Detect which cell encompasses the target text, then output its [X, Y] center coordinate. 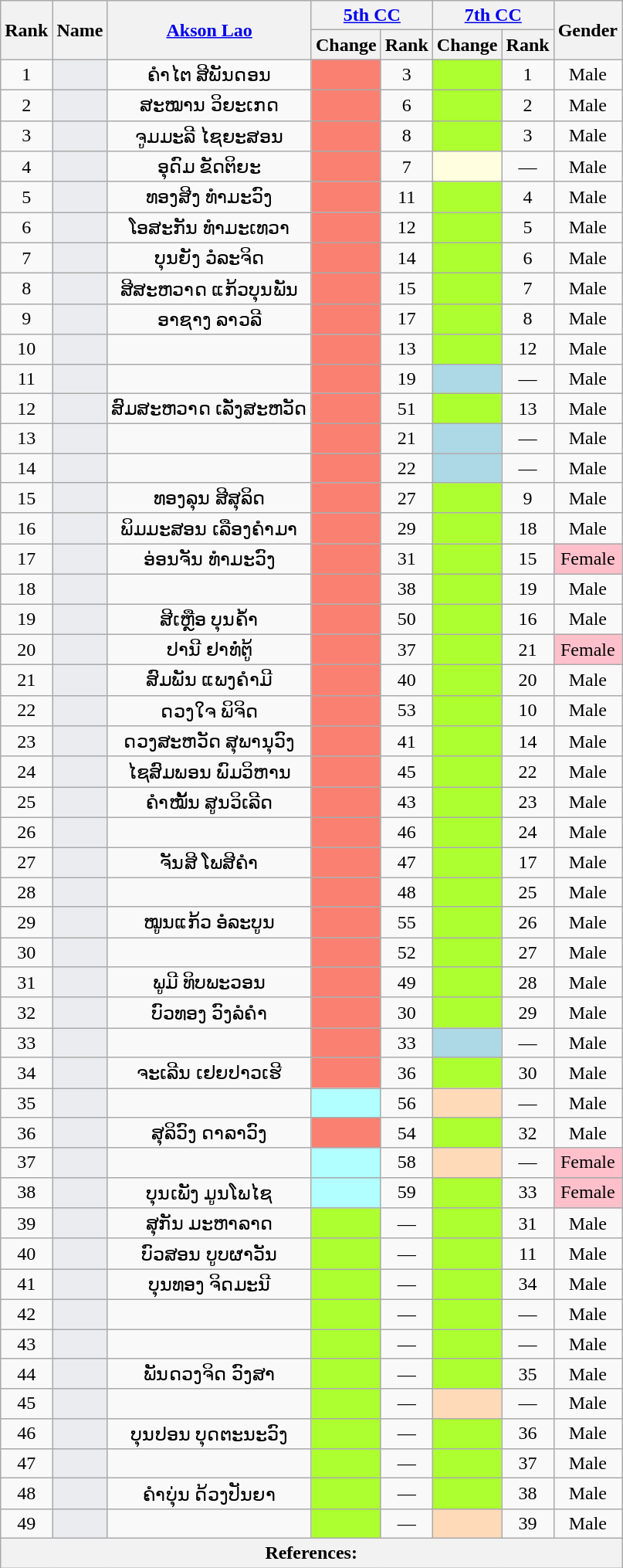
ຈູມມະລີ ໄຊຍະສອນ [210, 136]
ຄຳໄຕ ສີພັນດອນ [210, 75]
References: [312, 1553]
55 [406, 922]
ສຸກັນ ມະຫາລາດ [210, 1224]
51 [406, 409]
ສົມສະຫວາດ ເລັ່ງສະຫວັດ [210, 409]
ຈັນສີ ໂພສີຄຳ [210, 862]
ສີເຫຼືອ ບຸນຄ້ໍາ [210, 619]
44 [26, 1374]
Gender [587, 30]
ພັນດວງຈິດ ວົງສາ [210, 1374]
52 [406, 952]
56 [406, 1102]
ດວງສະຫວັດ ສຸພານຸວົງ [210, 742]
5th CC [372, 15]
59 [406, 1193]
50 [406, 619]
ບົວທອງ ວົງລໍຄຳ [210, 1013]
ທອງສີງ ທໍາມະວົງ [210, 197]
58 [406, 1162]
ໄຊສົມພອນ ພົມວິຫານ [210, 772]
ບຸນປອນ ບຸດຕະນະວົງ [210, 1434]
ສຸລິວົງ ດາລາວົງ [210, 1133]
ອ່ອນຈັນ ທຳມະວົງ [210, 559]
ບົວສອນ ບູບຜາວັນ [210, 1254]
ຈະເລີນ ເຢຍປາວເຮີ [210, 1073]
ປານີ ຢາທໍ່ຕູ້ [210, 650]
ສະໝານ ວິຍະເກດ [210, 105]
ບຸນເພັງ ມູນໂພໄຊ [210, 1193]
ຄຳໝັ້ນ ສູນວິເລີດ [210, 803]
54 [406, 1133]
ອຸດົມ ຂັດຕິຍະ [210, 167]
ສີສະຫວາດ ແກ້ວບຸນພັນ [210, 289]
ບຸນຍັງ ວໍລະຈິດ [210, 258]
ພູມີ ທິບພະວອນ [210, 983]
7th CC [493, 15]
ບຸນທອງ ຈິດມະນີ [210, 1285]
Akson Lao [210, 30]
ທອງລຸນ ສີສຸລິດ [210, 498]
ຄຳບຸ່ນ ດ້ວງປັນຍາ [210, 1494]
ພິມມະສອນ ເລືອງຄຳມາ [210, 528]
ດວງໃຈ ພິຈິດ [210, 711]
ໝູນແກ້ວ ອໍລະບູນ [210, 922]
ອາຊາງ ລາວລີ [210, 319]
ສົມພັນ ແພງຄຳມີ [210, 680]
42 [26, 1314]
53 [406, 711]
ໂອສະກັນ ທໍາມະເທວາ [210, 228]
Name [80, 30]
